For the text-containing cell, return its midpoint in [x, y] coordinate format. 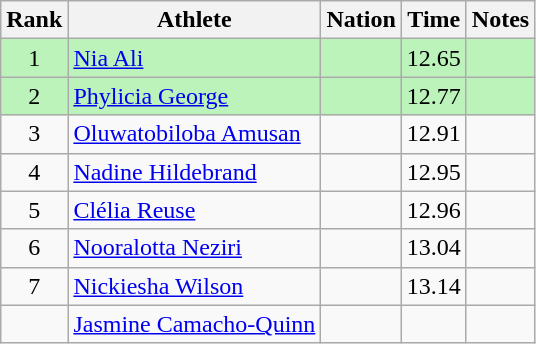
Phylicia George [194, 96]
12.77 [434, 96]
4 [34, 172]
Athlete [194, 20]
6 [34, 248]
Time [434, 20]
12.95 [434, 172]
13.04 [434, 248]
12.65 [434, 58]
2 [34, 96]
12.96 [434, 210]
Nooralotta Neziri [194, 248]
Nickiesha Wilson [194, 286]
Nia Ali [194, 58]
5 [34, 210]
7 [34, 286]
Notes [500, 20]
Jasmine Camacho-Quinn [194, 324]
1 [34, 58]
Rank [34, 20]
Nadine Hildebrand [194, 172]
12.91 [434, 134]
Clélia Reuse [194, 210]
13.14 [434, 286]
Nation [361, 20]
3 [34, 134]
Oluwatobiloba Amusan [194, 134]
